Return [X, Y] of the center of cell containing provided text 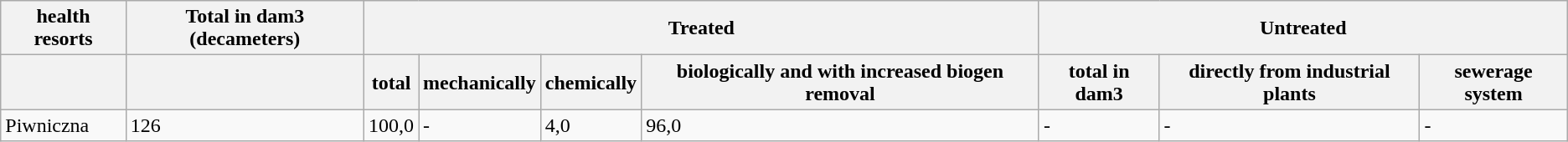
Piwniczna [64, 125]
total [390, 82]
Treated [701, 28]
total in dam3 [1099, 82]
sewerage system [1493, 82]
Untreated [1303, 28]
health resorts [64, 28]
126 [245, 125]
Total in dam3 (decameters) [245, 28]
mechanically [480, 82]
chemically [591, 82]
100,0 [390, 125]
biologically and with increased biogen removal [841, 82]
directly from industrial plants [1290, 82]
4,0 [591, 125]
96,0 [841, 125]
